For the text-containing cell, return its midpoint in [X, Y] coordinate format. 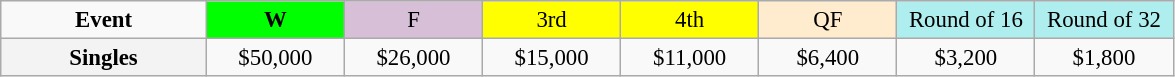
$1,800 [1104, 58]
Event [104, 20]
4th [690, 20]
$3,200 [966, 58]
3rd [552, 20]
Round of 32 [1104, 20]
F [413, 20]
$15,000 [552, 58]
$6,400 [828, 58]
W [275, 20]
QF [828, 20]
$11,000 [690, 58]
$50,000 [275, 58]
Singles [104, 58]
Round of 16 [966, 20]
$26,000 [413, 58]
